Provide the [x, y] coordinate of the cell's center where the given text is located.  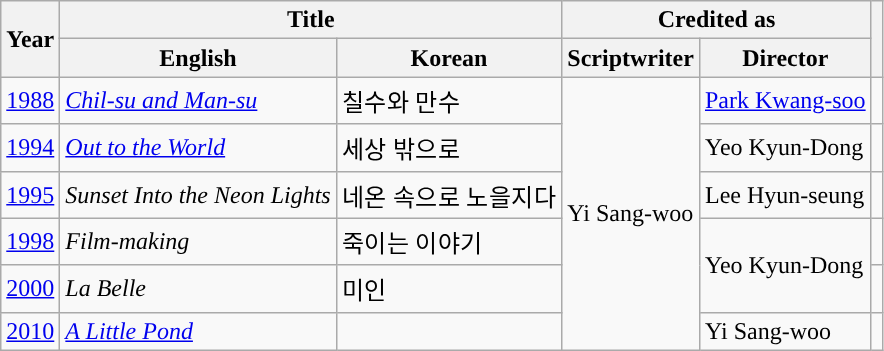
Chil-su and Man-su [198, 100]
2000 [30, 288]
English [198, 58]
1998 [30, 242]
La Belle [198, 288]
Film-making [198, 242]
Korean [449, 58]
Director [785, 58]
Credited as [716, 20]
Title [311, 20]
Scriptwriter [631, 58]
1995 [30, 194]
Year [30, 39]
칠수와 만수 [449, 100]
1988 [30, 100]
1994 [30, 148]
2010 [30, 331]
Out to the World [198, 148]
Lee Hyun-seung [785, 194]
미인 [449, 288]
Park Kwang-soo [785, 100]
세상 밖으로 [449, 148]
죽이는 이야기 [449, 242]
A Little Pond [198, 331]
Sunset Into the Neon Lights [198, 194]
네온 속으로 노을지다 [449, 194]
